Search for the cell housing the specified text and yield its [x, y] center coordinate. 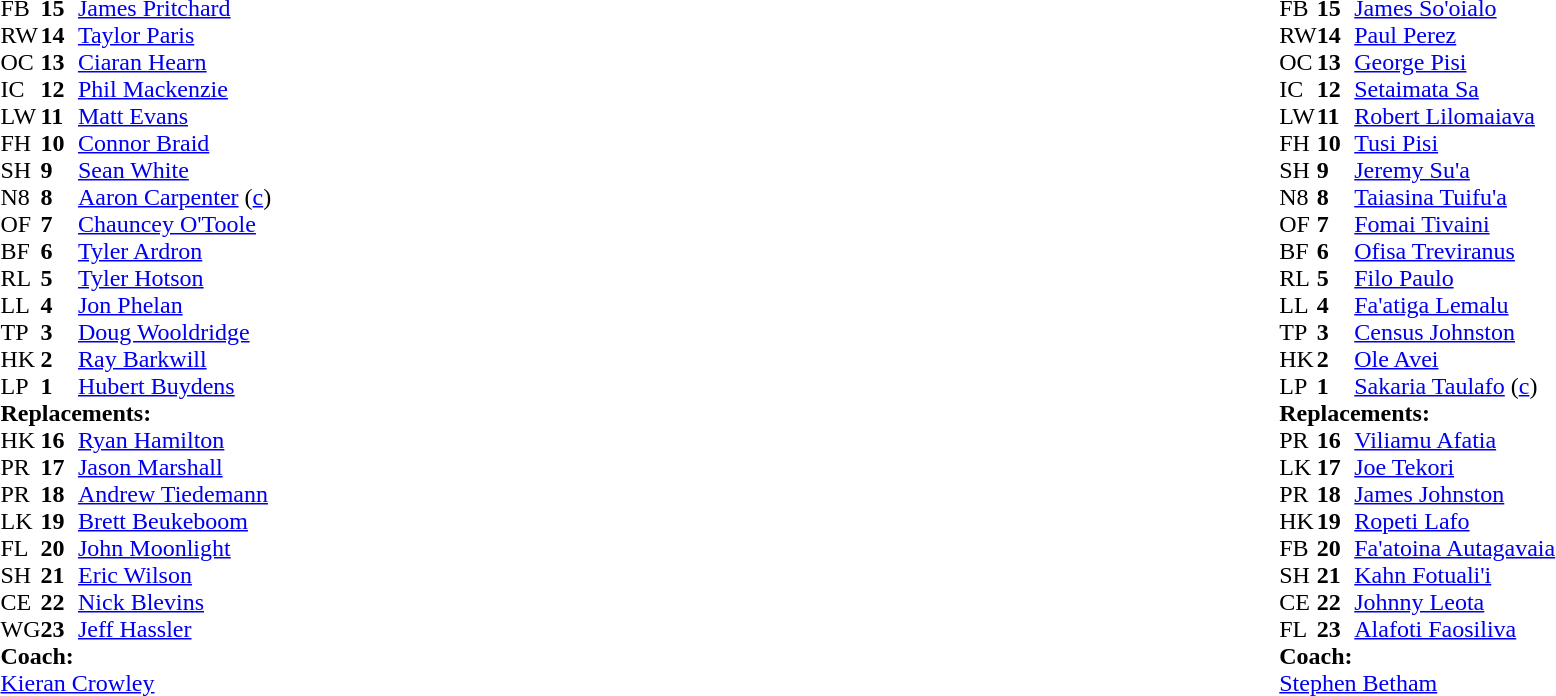
Taylor Paris [174, 36]
Tyler Ardron [174, 252]
Ofisa Treviranus [1454, 252]
Joe Tekori [1454, 468]
Jason Marshall [174, 468]
Johnny Leota [1454, 602]
Hubert Buydens [174, 386]
Filo Paulo [1454, 278]
Aaron Carpenter (c) [174, 198]
Connor Braid [174, 144]
Chauncey O'Toole [174, 224]
Doug Wooldridge [174, 332]
Matt Evans [174, 116]
Ciaran Hearn [174, 62]
Fa'atoina Autagavaia [1454, 548]
WG [20, 630]
John Moonlight [174, 548]
Setaimata Sa [1454, 90]
Fa'atiga Lemalu [1454, 306]
Jon Phelan [174, 306]
Ropeti Lafo [1454, 522]
Taiasina Tuifu'a [1454, 198]
Nick Blevins [174, 602]
Paul Perez [1454, 36]
Kahn Fotuali'i [1454, 576]
Sean White [174, 170]
Alafoti Faosiliva [1454, 630]
Tusi Pisi [1454, 144]
Jeremy Su'a [1454, 170]
James Johnston [1454, 494]
Ray Barkwill [174, 360]
Census Johnston [1454, 332]
Jeff Hassler [174, 630]
Phil Mackenzie [174, 90]
Ryan Hamilton [174, 440]
Sakaria Taulafo (c) [1454, 386]
Tyler Hotson [174, 278]
Fomai Tivaini [1454, 224]
Robert Lilomaiava [1454, 116]
FB [1298, 548]
George Pisi [1454, 62]
Brett Beukeboom [174, 522]
Eric Wilson [174, 576]
Ole Avei [1454, 360]
Andrew Tiedemann [174, 494]
Viliamu Afatia [1454, 440]
